For the text-containing cell, return its midpoint in [X, Y] coordinate format. 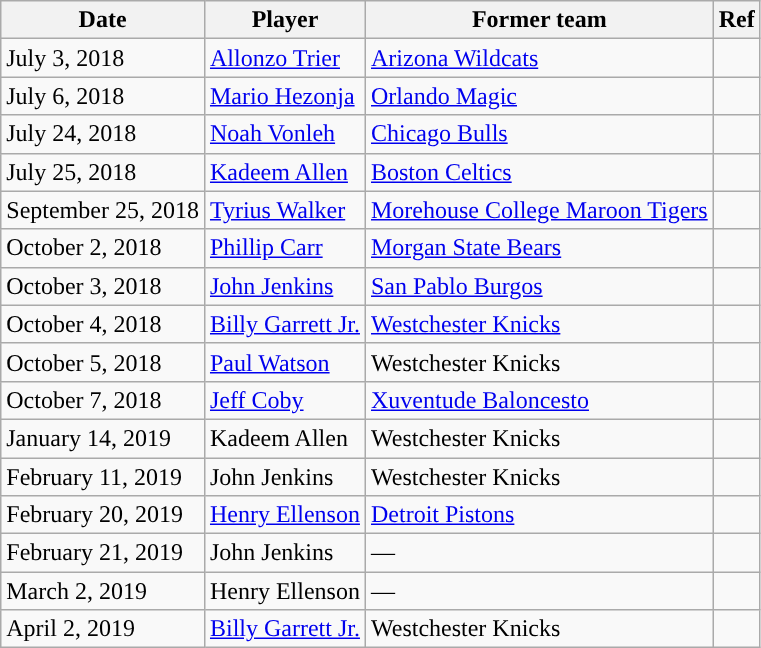
July 24, 2018 [103, 134]
September 25, 2018 [103, 210]
Chicago Bulls [539, 134]
Paul Watson [284, 362]
Arizona Wildcats [539, 58]
October 7, 2018 [103, 400]
Morgan State Bears [539, 248]
Allonzo Trier [284, 58]
July 6, 2018 [103, 96]
Former team [539, 20]
October 2, 2018 [103, 248]
October 3, 2018 [103, 286]
April 2, 2019 [103, 629]
Date [103, 20]
Noah Vonleh [284, 134]
Morehouse College Maroon Tigers [539, 210]
Boston Celtics [539, 172]
Mario Hezonja [284, 96]
Phillip Carr [284, 248]
March 2, 2019 [103, 591]
October 5, 2018 [103, 362]
Xuventude Baloncesto [539, 400]
February 20, 2019 [103, 515]
Jeff Coby [284, 400]
Orlando Magic [539, 96]
Player [284, 20]
October 4, 2018 [103, 324]
Ref [736, 20]
February 11, 2019 [103, 477]
July 25, 2018 [103, 172]
San Pablo Burgos [539, 286]
February 21, 2019 [103, 553]
Detroit Pistons [539, 515]
Tyrius Walker [284, 210]
January 14, 2019 [103, 438]
July 3, 2018 [103, 58]
